Extract the [x, y] coordinate from the center of the cell holding the provided text.  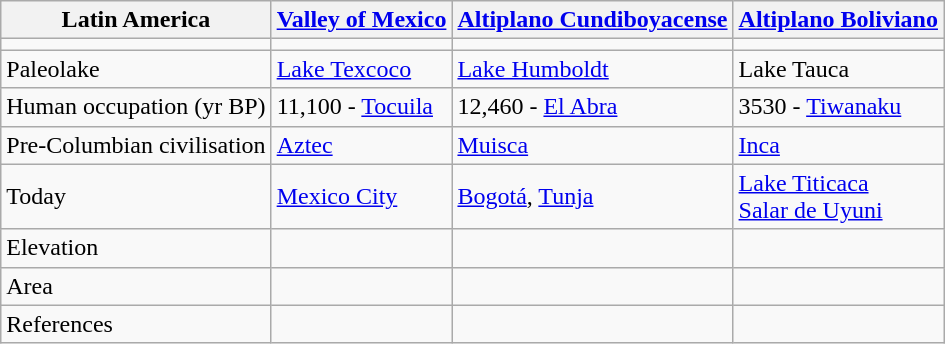
Paleolake [136, 69]
Muisca [592, 145]
Area [136, 286]
Lake Titicaca Salar de Uyuni [838, 196]
Elevation [136, 248]
11,100 - Tocuila [362, 107]
Pre-Columbian civilisation [136, 145]
Lake Tauca [838, 69]
12,460 - El Abra [592, 107]
Valley of Mexico [362, 20]
Lake Humboldt [592, 69]
Mexico City [362, 196]
References [136, 324]
Inca [838, 145]
Human occupation (yr BP) [136, 107]
Bogotá, Tunja [592, 196]
Today [136, 196]
Altiplano Boliviano [838, 20]
Lake Texcoco [362, 69]
Aztec [362, 145]
Latin America [136, 20]
3530 - Tiwanaku [838, 107]
Altiplano Cundiboyacense [592, 20]
